Search for the cell housing the specified text and yield its (X, Y) center coordinate. 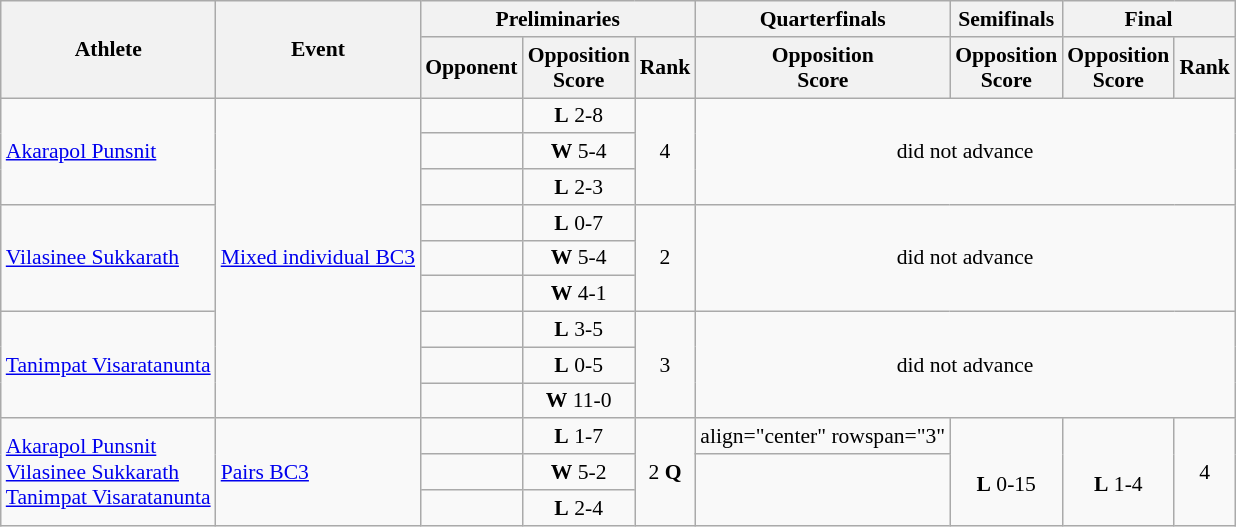
W 11-0 (579, 401)
Final (1148, 19)
L 1-4 (1118, 472)
L 0-7 (579, 223)
Vilasinee Sukkarath (108, 258)
2 Q (666, 472)
align="center" rowspan="3" (822, 437)
Event (318, 50)
L 0-5 (579, 365)
L 3-5 (579, 330)
L 2-8 (579, 116)
2 (666, 258)
Quarterfinals (822, 19)
W 5-2 (579, 472)
Mixed individual BC3 (318, 258)
L 2-4 (579, 508)
Tanimpat Visaratanunta (108, 366)
Preliminaries (558, 19)
L 2-3 (579, 187)
Semifinals (1006, 19)
L 0-15 (1006, 472)
L 1-7 (579, 437)
Pairs BC3 (318, 472)
Akarapol Punsnit Vilasinee Sukkarath Tanimpat Visaratanunta (108, 472)
Opponent (472, 68)
3 (666, 366)
W 4-1 (579, 294)
Athlete (108, 50)
Akarapol Punsnit (108, 152)
